Return (x, y) of the center of cell containing provided text 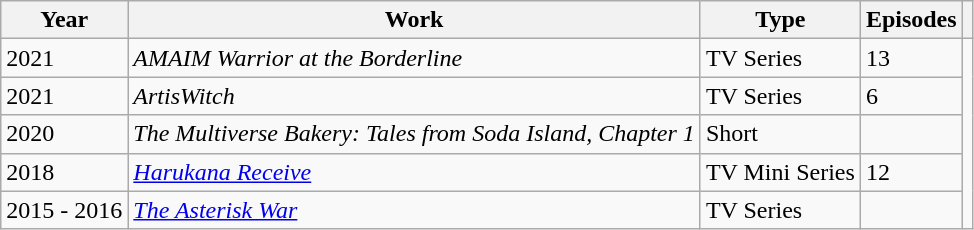
2018 (64, 172)
Short (780, 134)
2020 (64, 134)
ArtisWitch (414, 96)
The Asterisk War (414, 210)
Episodes (911, 20)
2015 - 2016 (64, 210)
Type (780, 20)
6 (911, 96)
13 (911, 58)
12 (911, 172)
TV Mini Series (780, 172)
AMAIM Warrior at the Borderline (414, 58)
Work (414, 20)
The Multiverse Bakery: Tales from Soda Island, Chapter 1 (414, 134)
Harukana Receive (414, 172)
Year (64, 20)
